Identify which cell holds the provided text, then report its (X, Y) central coordinate. 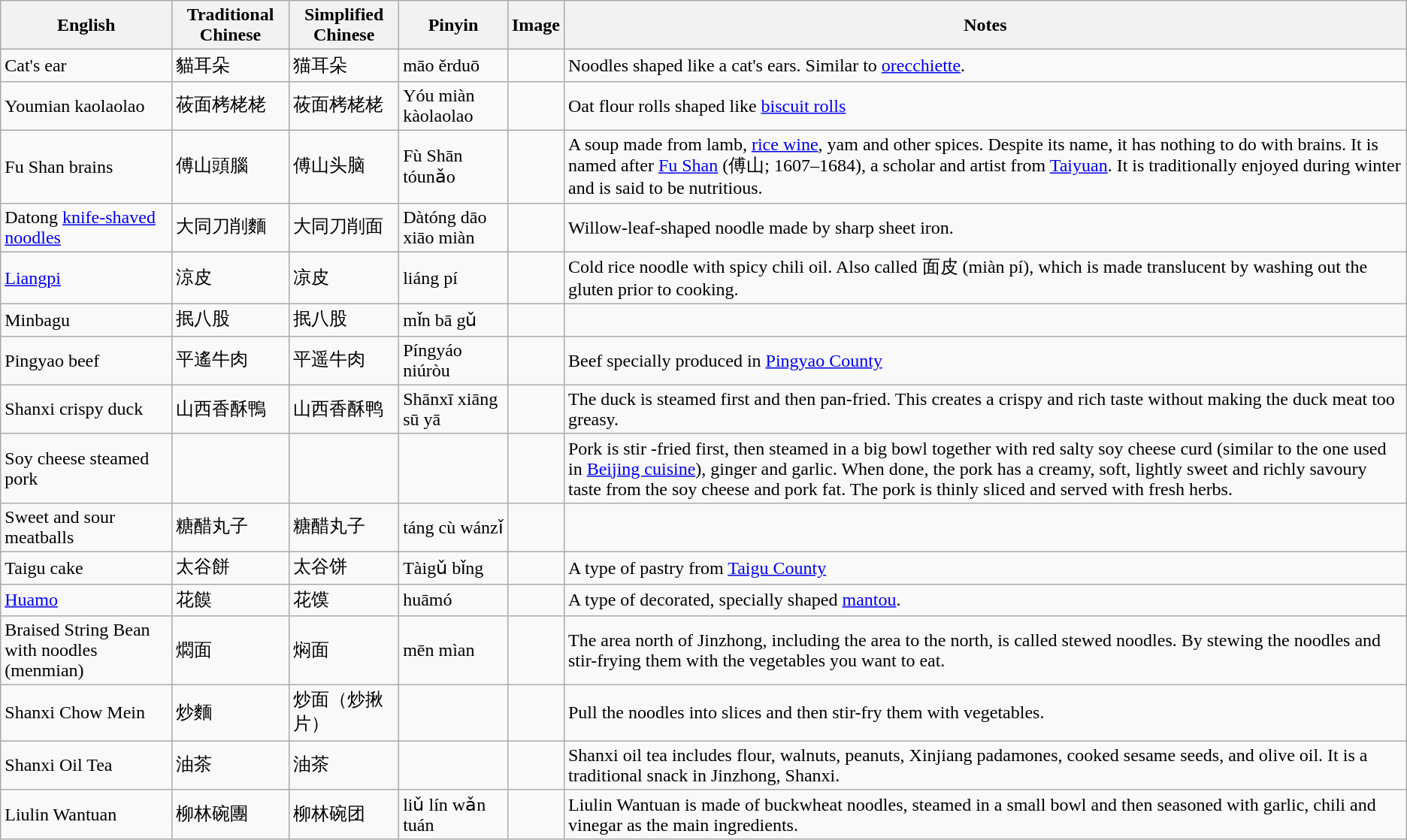
A type of pastry from Taigu County (985, 568)
Image (535, 26)
Willow-leaf-shaped noodle made by sharp sheet iron. (985, 227)
大同刀削麵 (230, 227)
Cold rice noodle with spicy chili oil. Also called 面皮 (miàn pí), which is made translucent by washing out the gluten prior to cooking. (985, 278)
Pull the noodles into slices and then stir-fry them with vegetables. (985, 713)
huāmó (454, 600)
傅山头脑 (344, 167)
涼皮 (230, 278)
Taigu cake (86, 568)
花饃 (230, 600)
柳林碗團 (230, 814)
Dàtóng dāo xiāo miàn (454, 227)
Liangpi (86, 278)
Braised String Bean with noodles (menmian) (86, 651)
táng cù wánzǐ (454, 527)
Sweet and sour meatballs (86, 527)
Oat flour rolls shaped like biscuit rolls (985, 105)
炒面（炒揪片） (344, 713)
山西香酥鸭 (344, 409)
太谷饼 (344, 568)
Minbagu (86, 320)
Pingyao beef (86, 361)
Pinyin (454, 26)
mēn mìan (454, 651)
Yóu miàn kàolaolao (454, 105)
炒麵 (230, 713)
Traditional Chinese (230, 26)
Noodles shaped like a cat's ears. Similar to orecchiette. (985, 66)
liáng pí (454, 278)
Fù Shān tóunǎo (454, 167)
Beef specially produced in Pingyao County (985, 361)
English (86, 26)
Shanxi crispy duck (86, 409)
māo ěrduō (454, 66)
貓耳朵 (230, 66)
燜面 (230, 651)
A type of decorated, specially shaped mantou. (985, 600)
Shānxī xiāng sū yā (454, 409)
Shanxi Oil Tea (86, 765)
Cat's ear (86, 66)
傅山頭腦 (230, 167)
liǔ lín wǎn tuán (454, 814)
平遙牛肉 (230, 361)
Píngyáo niúròu (454, 361)
大同刀削面 (344, 227)
Liulin Wantuan is made of buckwheat noodles, steamed in a small bowl and then seasoned with garlic, chili and vinegar as the main ingredients. (985, 814)
Huamo (86, 600)
平遥牛肉 (344, 361)
mǐn bā gǔ (454, 320)
花馍 (344, 600)
Tàigǔ bǐng (454, 568)
Shanxi Chow Mein (86, 713)
凉皮 (344, 278)
猫耳朵 (344, 66)
Fu Shan brains (86, 167)
Simplified Chinese (344, 26)
柳林碗团 (344, 814)
The duck is steamed first and then pan-fried. This creates a crispy and rich taste without making the duck meat too greasy. (985, 409)
Soy cheese steamed pork (86, 468)
焖面 (344, 651)
Datong knife-shaved noodles (86, 227)
太谷餅 (230, 568)
Liulin Wantuan (86, 814)
Notes (985, 26)
Youmian kaolaolao (86, 105)
山西香酥鴨 (230, 409)
